Scan for the cell matching the given text and deliver its [x, y] coordinate at center. 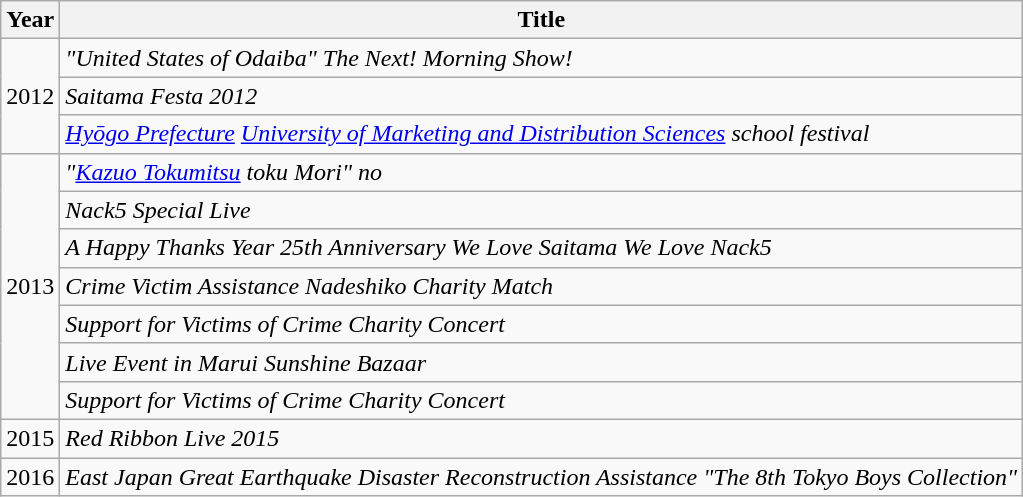
Title [542, 20]
2016 [30, 477]
Year [30, 20]
Nack5 Special Live [542, 210]
2012 [30, 96]
Hyōgo Prefecture University of Marketing and Distribution Sciences school festival [542, 134]
2013 [30, 286]
2015 [30, 438]
"United States of Odaiba" The Next! Morning Show! [542, 58]
"Kazuo Tokumitsu toku Mori" no [542, 172]
East Japan Great Earthquake Disaster Reconstruction Assistance "The 8th Tokyo Boys Collection" [542, 477]
Saitama Festa 2012 [542, 96]
Crime Victim Assistance Nadeshiko Charity Match [542, 286]
Live Event in Marui Sunshine Bazaar [542, 362]
Red Ribbon Live 2015 [542, 438]
A Happy Thanks Year 25th Anniversary We Love Saitama We Love Nack5 [542, 248]
